Detect which cell encompasses the target text, then output its [X, Y] center coordinate. 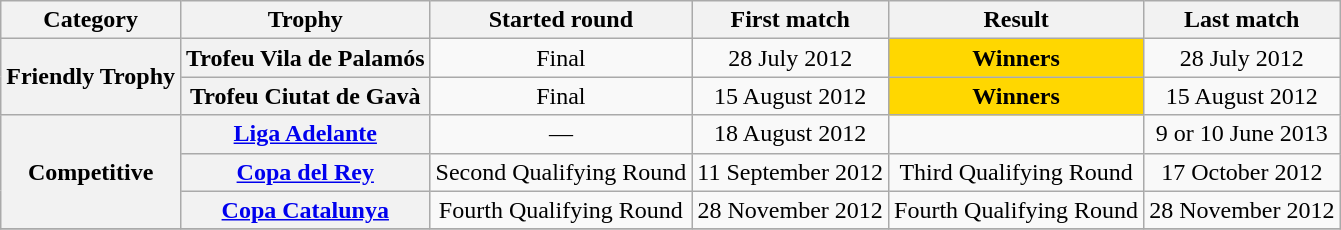
Friendly Trophy [91, 77]
Started round [561, 20]
Last match [1242, 20]
Competitive [91, 172]
17 October 2012 [1242, 172]
Trofeu Vila de Palamós [306, 58]
Third Qualifying Round [1016, 172]
Second Qualifying Round [561, 172]
Copa Catalunya [306, 210]
18 August 2012 [790, 134]
Result [1016, 20]
First match [790, 20]
Trophy [306, 20]
Category [91, 20]
9 or 10 June 2013 [1242, 134]
— [561, 134]
Liga Adelante [306, 134]
Trofeu Ciutat de Gavà [306, 96]
11 September 2012 [790, 172]
Copa del Rey [306, 172]
